Locate the cell with the specified text and output its (x, y) center coordinate. 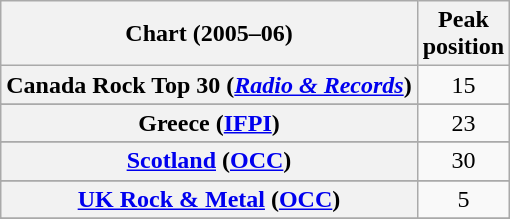
Greece (IFPI) (209, 123)
UK Rock & Metal (OCC) (209, 199)
Canada Rock Top 30 (Radio & Records) (209, 85)
Chart (2005–06) (209, 34)
Peakposition (463, 34)
23 (463, 123)
30 (463, 161)
15 (463, 85)
5 (463, 199)
Scotland (OCC) (209, 161)
